For the text-containing cell, return its midpoint in [X, Y] coordinate format. 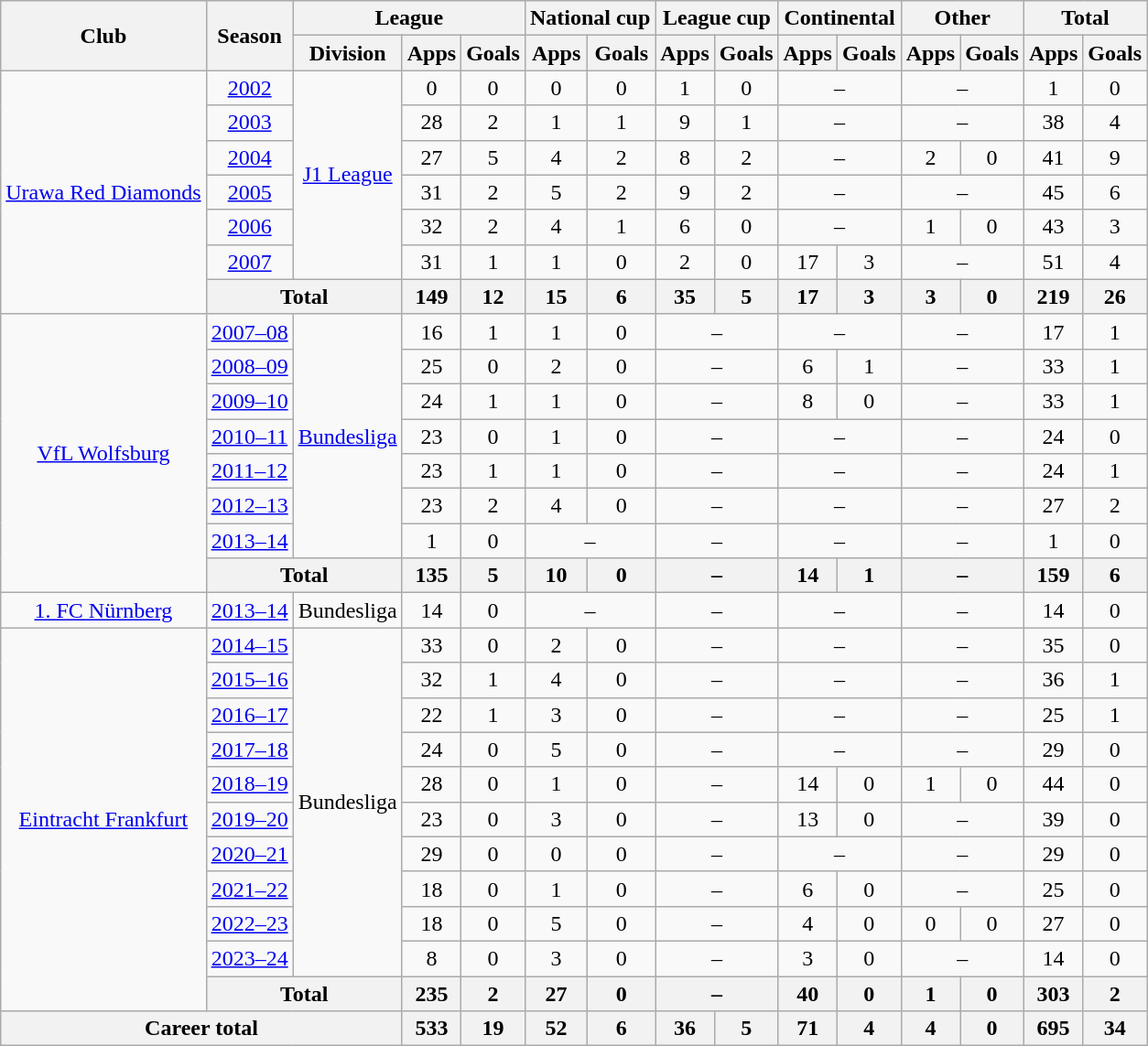
Division [348, 53]
71 [807, 1029]
League [408, 18]
2003 [249, 123]
38 [1053, 123]
43 [1053, 227]
52 [556, 1029]
2004 [249, 157]
159 [1053, 576]
2018–19 [249, 784]
Club [103, 36]
15 [556, 297]
2009–10 [249, 401]
Continental [839, 18]
2020–21 [249, 854]
National cup [590, 18]
2007–08 [249, 331]
39 [1053, 819]
40 [807, 993]
10 [556, 576]
Season [249, 36]
34 [1115, 1029]
J1 League [348, 175]
303 [1053, 993]
1. FC Nürnberg [103, 610]
2015–16 [249, 680]
44 [1053, 784]
41 [1053, 157]
2017–18 [249, 749]
149 [431, 297]
Career total [201, 1029]
2016–17 [249, 715]
2012–13 [249, 506]
2011–12 [249, 471]
2006 [249, 227]
Other [962, 18]
2007 [249, 262]
135 [431, 576]
45 [1053, 192]
22 [431, 715]
26 [1115, 297]
2005 [249, 192]
2022–23 [249, 923]
19 [493, 1029]
VfL Wolfsburg [103, 453]
2019–20 [249, 819]
51 [1053, 262]
Urawa Red Diamonds [103, 192]
League cup [717, 18]
Eintracht Frankfurt [103, 820]
2014–15 [249, 645]
2008–09 [249, 366]
2002 [249, 88]
219 [1053, 297]
16 [431, 331]
2010–11 [249, 437]
533 [431, 1029]
12 [493, 297]
2021–22 [249, 889]
695 [1053, 1029]
235 [431, 993]
13 [807, 819]
2023–24 [249, 958]
